Detect which cell encompasses the target text, then output its (x, y) center coordinate. 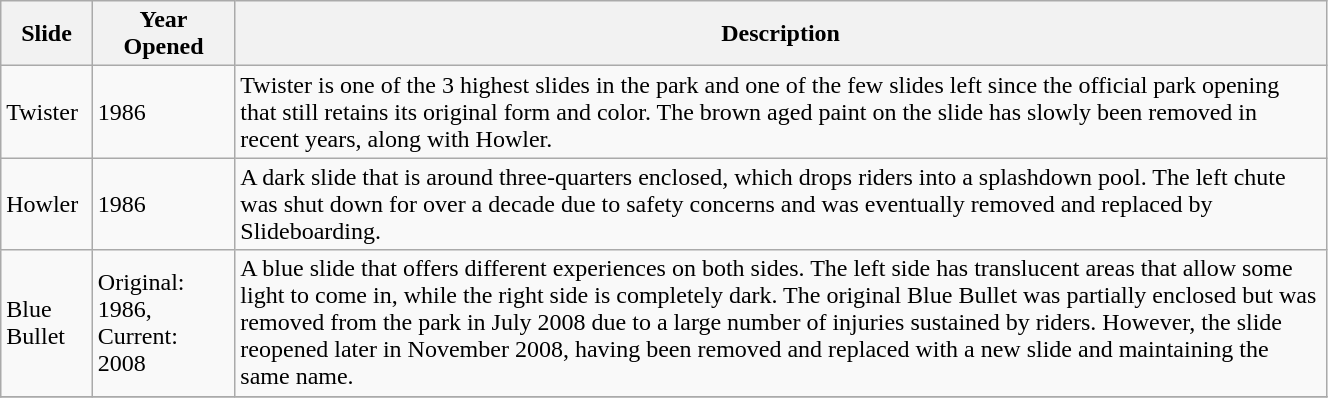
Blue Bullet (47, 323)
Howler (47, 204)
Description (781, 34)
Year Opened (163, 34)
Original: 1986, Current: 2008 (163, 323)
Twister (47, 112)
Slide (47, 34)
